Capture the cell that displays the provided text and extract its [x, y] central coordinate. 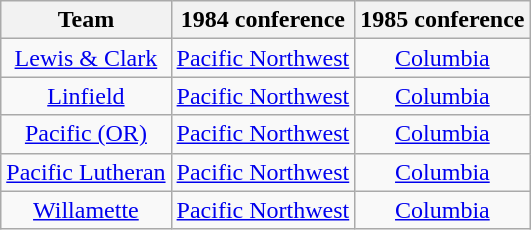
Team [86, 20]
Pacific Lutheran [86, 172]
1985 conference [442, 20]
Willamette [86, 210]
Lewis & Clark [86, 58]
Pacific (OR) [86, 134]
Linfield [86, 96]
1984 conference [263, 20]
